Locate the cell with the specified text and output its [X, Y] center coordinate. 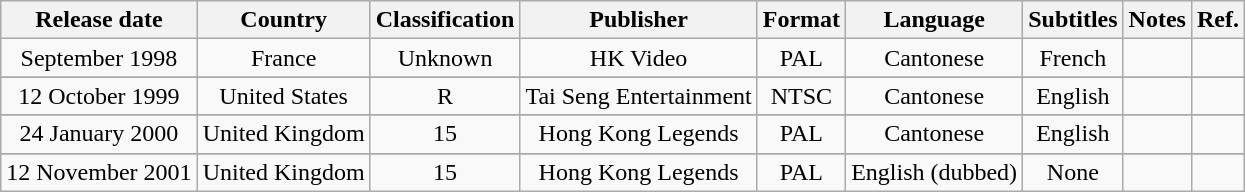
24 January 2000 [99, 134]
France [284, 58]
Language [934, 20]
Publisher [638, 20]
Unknown [445, 58]
Classification [445, 20]
French [1073, 58]
R [445, 96]
Tai Seng Entertainment [638, 96]
September 1998 [99, 58]
Notes [1157, 20]
None [1073, 172]
Subtitles [1073, 20]
12 November 2001 [99, 172]
NTSC [801, 96]
12 October 1999 [99, 96]
Country [284, 20]
Ref. [1218, 20]
Release date [99, 20]
HK Video [638, 58]
Format [801, 20]
English (dubbed) [934, 172]
United States [284, 96]
